Pinpoint the cell where the given text exists, returning its (X, Y) midpoint coordinate. 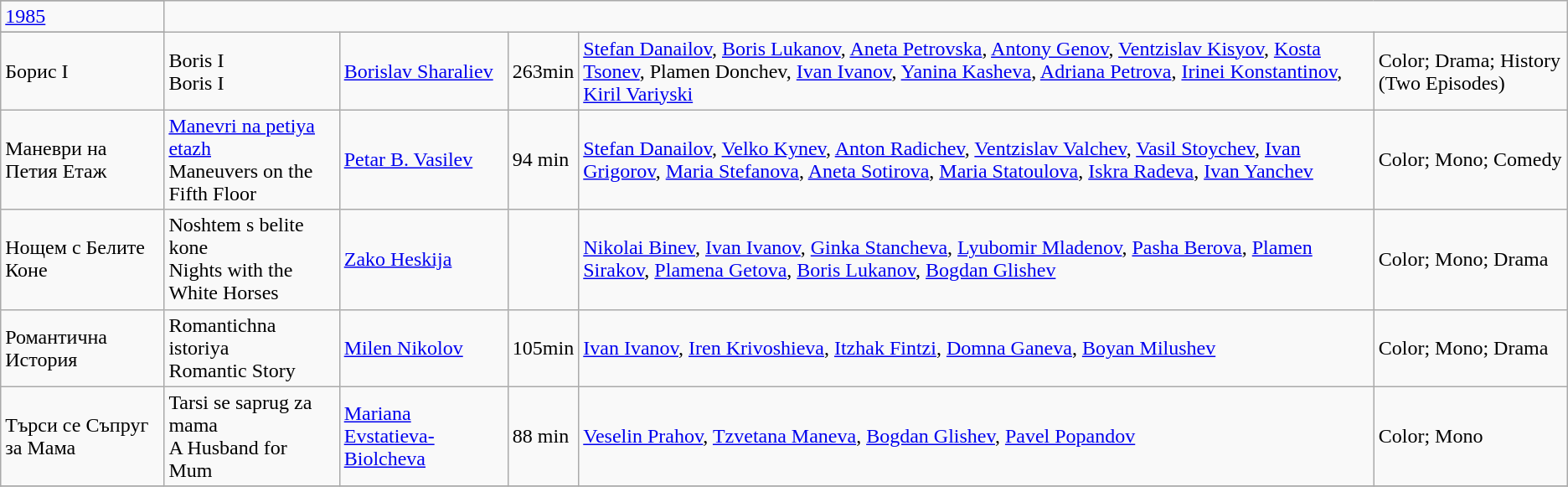
Boris IBoris I (251, 71)
Noshtem s belite koneNights with the White Horses (251, 260)
Romantichna istoriyaRomantic Story (251, 348)
263min (543, 71)
Маневри на Петия Етаж (82, 159)
94 min (543, 159)
Борис I (82, 71)
Borislav Sharaliev (424, 71)
Color; Mono; Comedy (1471, 159)
Романтична История (82, 348)
105min (543, 348)
Nikolai Binev, Ivan Ivanov, Ginka Stancheva, Lyubomir Mladenov, Pasha Berova, Plamen Sirakov, Plamena Getova, Boris Lukanov, Bogdan Glishev (977, 260)
Ivan Ivanov, Iren Krivoshieva, Itzhak Fintzi, Domna Ganeva, Boyan Milushev (977, 348)
1985 (82, 17)
Tarsi se saprug za mamaA Husband for Mum (251, 436)
Нощем с Белите Коне (82, 260)
Color; Mono (1471, 436)
Veselin Prahov, Tzvetana Maneva, Bogdan Glishev, Pavel Popandov (977, 436)
Търси се Съпруг за Мама (82, 436)
Zako Heskija (424, 260)
Mariana Evstatieva-Biolcheva (424, 436)
Milen Nikolov (424, 348)
Color; Drama; History (Two Episodes) (1471, 71)
Manevri na petiya etazhManeuvers on the Fifth Floor (251, 159)
88 min (543, 436)
Petar B. Vasilev (424, 159)
